Find where the given text appears and provide that cell's center as [X, Y] coordinate. 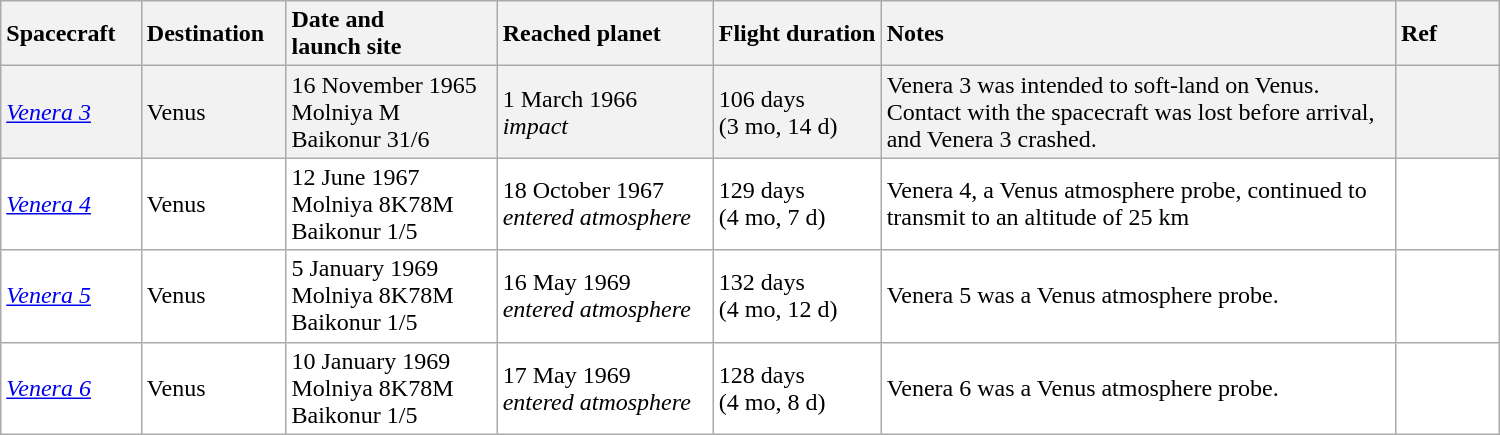
10 January 1969Molniya 8K78MBaikonur 1/5 [392, 388]
106 days(3 mo, 14 d) [797, 112]
Venera 6 was a Venus atmosphere probe. [1138, 388]
5 January 1969 Molniya 8K78MBaikonur 1/5 [392, 296]
Destination [214, 34]
Spacecraft [72, 34]
Date andlaunch site [392, 34]
Venera 4, a Venus atmosphere probe, continued to transmit to an altitude of 25 km [1138, 204]
17 May 1969entered atmosphere [605, 388]
Venera 3 was intended to soft-land on Venus. Contact with the spacecraft was lost before arrival, and Venera 3 crashed. [1138, 112]
Venera 6 [72, 388]
12 June 1967Molniya 8K78MBaikonur 1/5 [392, 204]
Venera 5 [72, 296]
1 March 1966impact [605, 112]
Reached planet [605, 34]
18 October 1967entered atmosphere [605, 204]
Flight duration [797, 34]
16 November 1965Molniya MBaikonur 31/6 [392, 112]
132 days(4 mo, 12 d) [797, 296]
128 days(4 mo, 8 d) [797, 388]
Venera 5 was a Venus atmosphere probe. [1138, 296]
16 May 1969entered atmosphere [605, 296]
Ref [1447, 34]
Venera 3 [72, 112]
129 days(4 mo, 7 d) [797, 204]
Venera 4 [72, 204]
Notes [1138, 34]
